Detect which cell encompasses the target text, then output its (x, y) center coordinate. 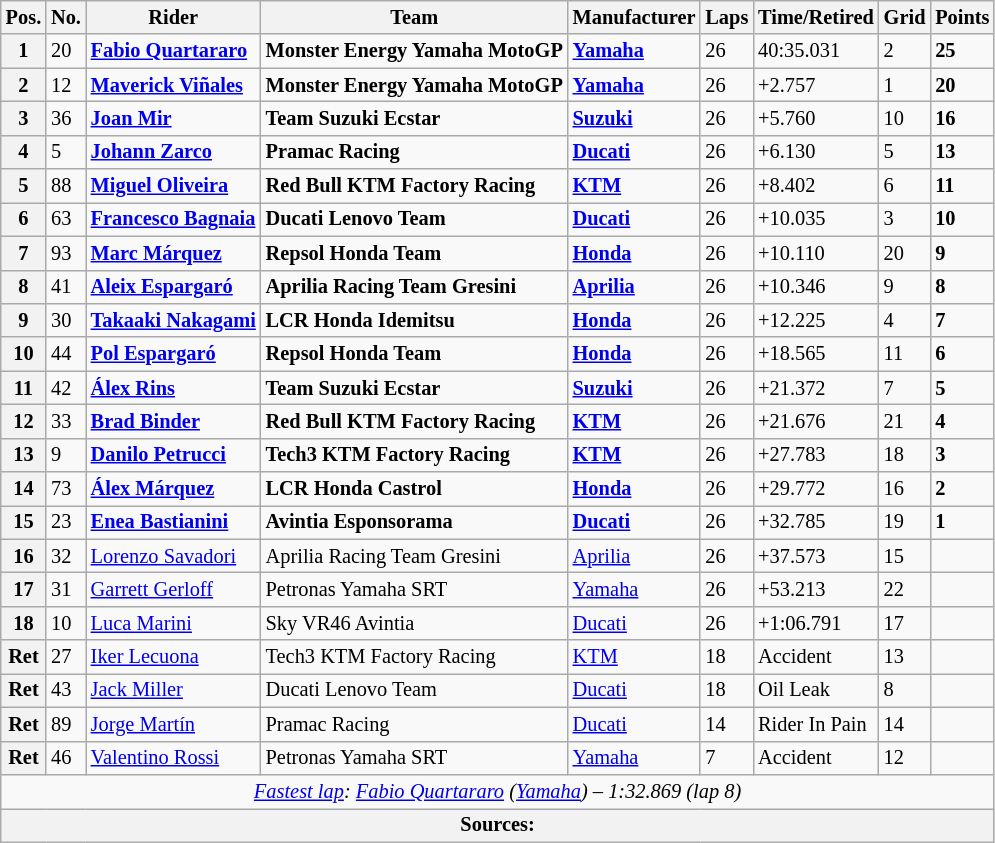
63 (66, 219)
Iker Lecuona (174, 657)
+5.760 (816, 118)
LCR Honda Castrol (414, 489)
+29.772 (816, 489)
Rider In Pain (816, 724)
73 (66, 489)
Marc Márquez (174, 253)
Garrett Gerloff (174, 589)
Avintia Esponsorama (414, 522)
93 (66, 253)
LCR Honda Idemitsu (414, 320)
30 (66, 320)
Fabio Quartararo (174, 51)
+2.757 (816, 85)
21 (905, 421)
36 (66, 118)
32 (66, 556)
Laps (726, 17)
+21.372 (816, 388)
Miguel Oliveira (174, 186)
44 (66, 354)
Maverick Viñales (174, 85)
+27.783 (816, 455)
Oil Leak (816, 690)
Time/Retired (816, 17)
41 (66, 287)
Team (414, 17)
Jack Miller (174, 690)
+10.110 (816, 253)
Enea Bastianini (174, 522)
Grid (905, 17)
Manufacturer (634, 17)
Points (962, 17)
23 (66, 522)
Johann Zarco (174, 152)
Pol Espargaró (174, 354)
Valentino Rossi (174, 758)
+37.573 (816, 556)
Sky VR46 Avintia (414, 623)
Rider (174, 17)
No. (66, 17)
+12.225 (816, 320)
Luca Marini (174, 623)
+6.130 (816, 152)
40:35.031 (816, 51)
Aleix Espargaró (174, 287)
Takaaki Nakagami (174, 320)
43 (66, 690)
25 (962, 51)
+8.402 (816, 186)
+1:06.791 (816, 623)
Joan Mir (174, 118)
Lorenzo Savadori (174, 556)
Álex Rins (174, 388)
Álex Márquez (174, 489)
27 (66, 657)
46 (66, 758)
88 (66, 186)
+32.785 (816, 522)
31 (66, 589)
+10.346 (816, 287)
Danilo Petrucci (174, 455)
+21.676 (816, 421)
+53.213 (816, 589)
Sources: (498, 825)
+18.565 (816, 354)
19 (905, 522)
Francesco Bagnaia (174, 219)
Brad Binder (174, 421)
Fastest lap: Fabio Quartararo (Yamaha) – 1:32.869 (lap 8) (498, 791)
22 (905, 589)
Jorge Martín (174, 724)
33 (66, 421)
89 (66, 724)
Pos. (24, 17)
42 (66, 388)
+10.035 (816, 219)
